Determine the [x, y] coordinate at the center of the cell enclosing the given text.  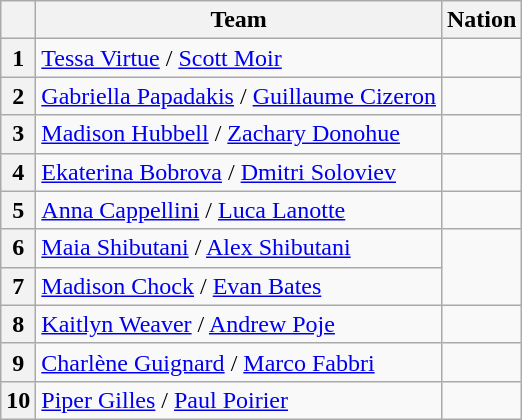
2 [18, 96]
Anna Cappellini / Luca Lanotte [239, 210]
Kaitlyn Weaver / Andrew Poje [239, 324]
Charlène Guignard / Marco Fabbri [239, 362]
1 [18, 58]
5 [18, 210]
8 [18, 324]
Madison Chock / Evan Bates [239, 286]
10 [18, 400]
Maia Shibutani / Alex Shibutani [239, 248]
4 [18, 172]
6 [18, 248]
Team [239, 20]
Piper Gilles / Paul Poirier [239, 400]
3 [18, 134]
7 [18, 286]
Tessa Virtue / Scott Moir [239, 58]
Nation [481, 20]
Madison Hubbell / Zachary Donohue [239, 134]
Ekaterina Bobrova / Dmitri Soloviev [239, 172]
Gabriella Papadakis / Guillaume Cizeron [239, 96]
9 [18, 362]
